Locate the cell with the specified text and output its [x, y] center coordinate. 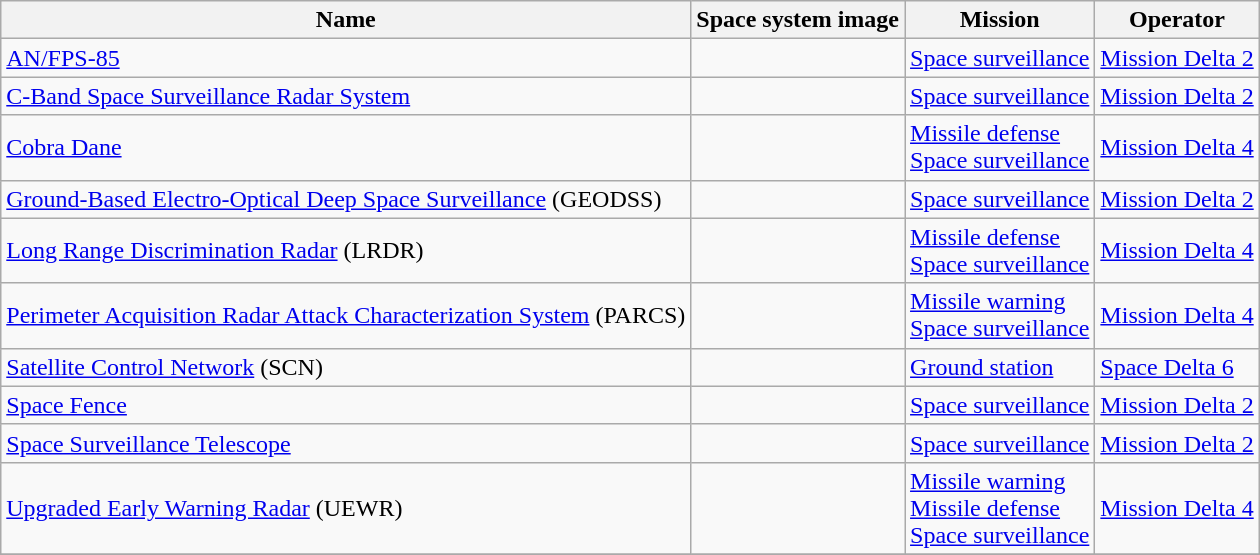
Long Range Discrimination Radar (LRDR) [346, 250]
Satellite Control Network (SCN) [346, 367]
Cobra Dane [346, 148]
Perimeter Acquisition Radar Attack Characterization System (PARCS) [346, 316]
Operator [1177, 20]
Missile warningMissile defenseSpace surveillance [1000, 508]
Ground-Based Electro-Optical Deep Space Surveillance (GEODSS) [346, 199]
AN/FPS-85 [346, 58]
Space Fence [346, 405]
C-Band Space Surveillance Radar System [346, 96]
Ground station [1000, 367]
Space Surveillance Telescope [346, 443]
Name [346, 20]
Space Delta 6 [1177, 367]
Missile warningSpace surveillance [1000, 316]
Upgraded Early Warning Radar (UEWR) [346, 508]
Mission [1000, 20]
Space system image [798, 20]
